Identify which cell holds the provided text, then report its [x, y] central coordinate. 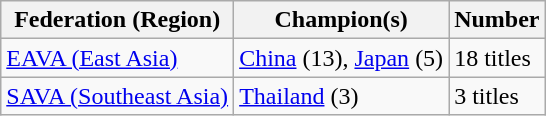
3 titles [497, 96]
Thailand (3) [342, 96]
Number [497, 20]
Federation (Region) [118, 20]
Champion(s) [342, 20]
EAVA (East Asia) [118, 58]
China (13), Japan (5) [342, 58]
18 titles [497, 58]
SAVA (Southeast Asia) [118, 96]
